Provide the [x, y] coordinate of the cell's center where the given text is located.  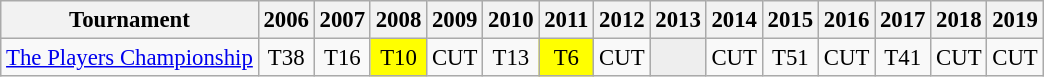
2009 [455, 20]
T38 [286, 58]
2007 [342, 20]
T6 [566, 58]
The Players Championship [130, 58]
2016 [846, 20]
2012 [622, 20]
2013 [678, 20]
T16 [342, 58]
2014 [734, 20]
2018 [959, 20]
2011 [566, 20]
Tournament [130, 20]
T10 [398, 58]
2008 [398, 20]
2006 [286, 20]
2019 [1015, 20]
T51 [790, 58]
2010 [511, 20]
T41 [903, 58]
2017 [903, 20]
T13 [511, 58]
2015 [790, 20]
